Provide the [x, y] coordinate of the cell's center where the given text is located.  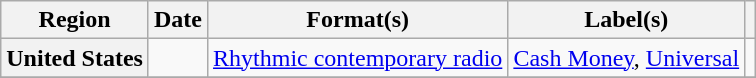
Label(s) [626, 20]
Cash Money, Universal [626, 58]
United States [75, 58]
Date [178, 20]
Rhythmic contemporary radio [358, 58]
Format(s) [358, 20]
Region [75, 20]
